Search for the cell housing the specified text and yield its [X, Y] center coordinate. 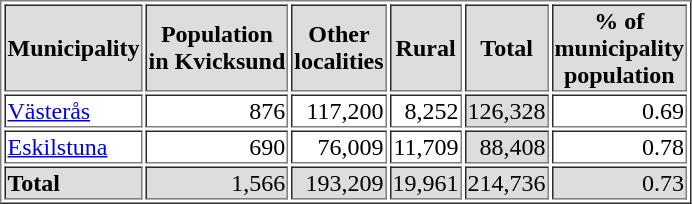
88,408 [507, 146]
214,736 [507, 182]
76,009 [338, 146]
Populationin Kvicksund [218, 48]
690 [218, 146]
% ofmunicipalitypopulation [620, 48]
0.78 [620, 146]
1,566 [218, 182]
0.73 [620, 182]
19,961 [426, 182]
193,209 [338, 182]
Västerås [73, 110]
117,200 [338, 110]
876 [218, 110]
Eskilstuna [73, 146]
11,709 [426, 146]
Otherlocalities [338, 48]
Rural [426, 48]
8,252 [426, 110]
0.69 [620, 110]
Municipality [73, 48]
126,328 [507, 110]
